For the text-containing cell, return its midpoint in [x, y] coordinate format. 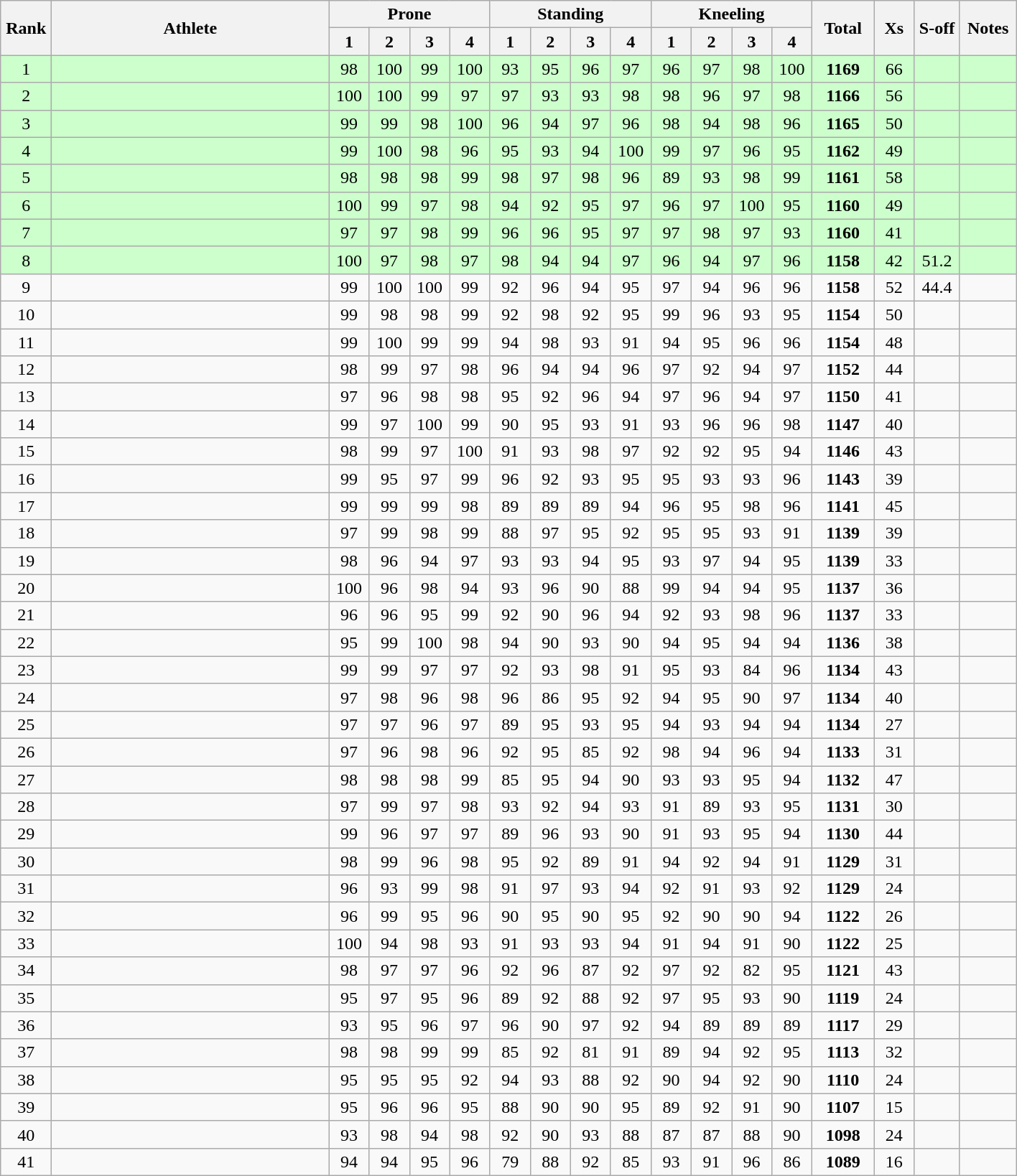
66 [894, 69]
8 [26, 260]
1165 [843, 123]
Kneeling [731, 14]
35 [26, 998]
1119 [843, 998]
1117 [843, 1025]
5 [26, 178]
1147 [843, 424]
21 [26, 615]
56 [894, 96]
45 [894, 506]
84 [751, 670]
9 [26, 287]
37 [26, 1053]
51.2 [937, 260]
1132 [843, 779]
1141 [843, 506]
1110 [843, 1080]
Notes [988, 28]
1113 [843, 1053]
Total [843, 28]
1121 [843, 971]
17 [26, 506]
12 [26, 370]
1152 [843, 370]
19 [26, 561]
18 [26, 533]
Standing [570, 14]
1143 [843, 479]
Prone [409, 14]
48 [894, 342]
1146 [843, 452]
23 [26, 670]
81 [590, 1053]
1131 [843, 807]
28 [26, 807]
20 [26, 588]
1133 [843, 752]
1130 [843, 834]
1150 [843, 397]
14 [26, 424]
Xs [894, 28]
Rank [26, 28]
Athlete [190, 28]
10 [26, 314]
34 [26, 971]
1162 [843, 151]
79 [510, 1162]
11 [26, 342]
22 [26, 643]
13 [26, 397]
1136 [843, 643]
47 [894, 779]
1107 [843, 1107]
S-off [937, 28]
58 [894, 178]
1169 [843, 69]
1098 [843, 1134]
7 [26, 233]
1089 [843, 1162]
52 [894, 287]
1161 [843, 178]
44.4 [937, 287]
1166 [843, 96]
42 [894, 260]
6 [26, 205]
82 [751, 971]
